Scan for the cell matching the given text and deliver its [x, y] coordinate at center. 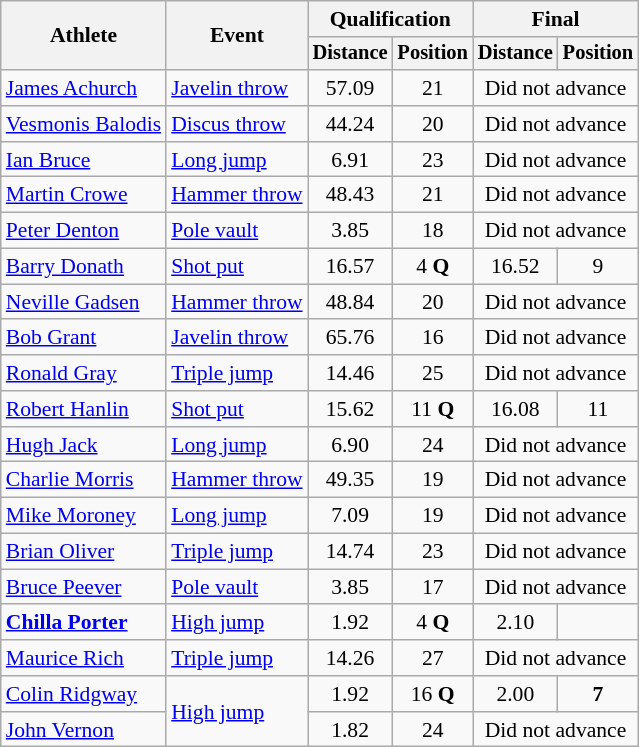
Robert Hanlin [84, 409]
48.84 [350, 302]
57.09 [350, 88]
16 [433, 338]
18 [433, 231]
Maurice Rich [84, 658]
14.26 [350, 658]
Qualification [390, 19]
Mike Moroney [84, 516]
Martin Crowe [84, 195]
Neville Gadsen [84, 302]
Barry Donath [84, 267]
2.10 [516, 623]
Chilla Porter [84, 623]
Bruce Peever [84, 587]
Colin Ridgway [84, 694]
Charlie Morris [84, 480]
2.00 [516, 694]
14.74 [350, 552]
James Achurch [84, 88]
44.24 [350, 124]
25 [433, 373]
24 [433, 445]
11 Q [433, 409]
6.90 [350, 445]
17 [433, 587]
16.57 [350, 267]
Brian Oliver [84, 552]
Discus throw [236, 124]
Athlete [84, 36]
Peter Denton [84, 231]
Hugh Jack [84, 445]
Bob Grant [84, 338]
65.76 [350, 338]
6.91 [350, 160]
7.09 [350, 516]
16.08 [516, 409]
Final [556, 19]
9 [598, 267]
49.35 [350, 480]
Vesmonis Balodis [84, 124]
27 [433, 658]
48.43 [350, 195]
Ian Bruce [84, 160]
14.46 [350, 373]
15.62 [350, 409]
7 [598, 694]
Ronald Gray [84, 373]
16.52 [516, 267]
Event [236, 36]
11 [598, 409]
16 Q [433, 694]
